Scan for the cell matching the given text and deliver its (x, y) coordinate at center. 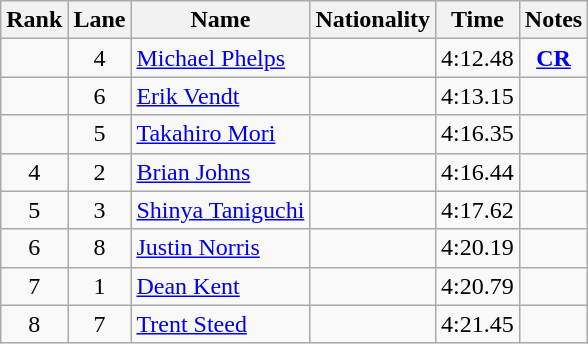
Rank (34, 20)
Dean Kent (220, 286)
Takahiro Mori (220, 134)
2 (100, 172)
1 (100, 286)
4:13.15 (478, 96)
Lane (100, 20)
4:21.45 (478, 324)
3 (100, 210)
4:16.35 (478, 134)
4:12.48 (478, 58)
Nationality (373, 20)
Justin Norris (220, 248)
4:16.44 (478, 172)
Name (220, 20)
Michael Phelps (220, 58)
4:17.62 (478, 210)
Erik Vendt (220, 96)
Notes (553, 20)
CR (553, 58)
4:20.79 (478, 286)
Trent Steed (220, 324)
4:20.19 (478, 248)
Brian Johns (220, 172)
Time (478, 20)
Shinya Taniguchi (220, 210)
